Detect which cell encompasses the target text, then output its (x, y) center coordinate. 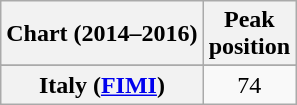
Italy (FIMI) (102, 85)
74 (249, 85)
Peakposition (249, 34)
Chart (2014–2016) (102, 34)
